Locate the cell with the specified text and output its (X, Y) center coordinate. 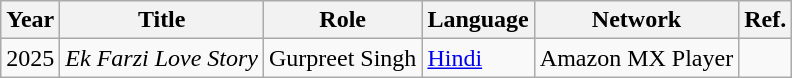
2025 (30, 58)
Ref. (766, 20)
Network (636, 20)
Amazon MX Player (636, 58)
Hindi (478, 58)
Gurpreet Singh (343, 58)
Role (343, 20)
Year (30, 20)
Language (478, 20)
Title (162, 20)
Ek Farzi Love Story (162, 58)
